For the text-containing cell, return its midpoint in [X, Y] coordinate format. 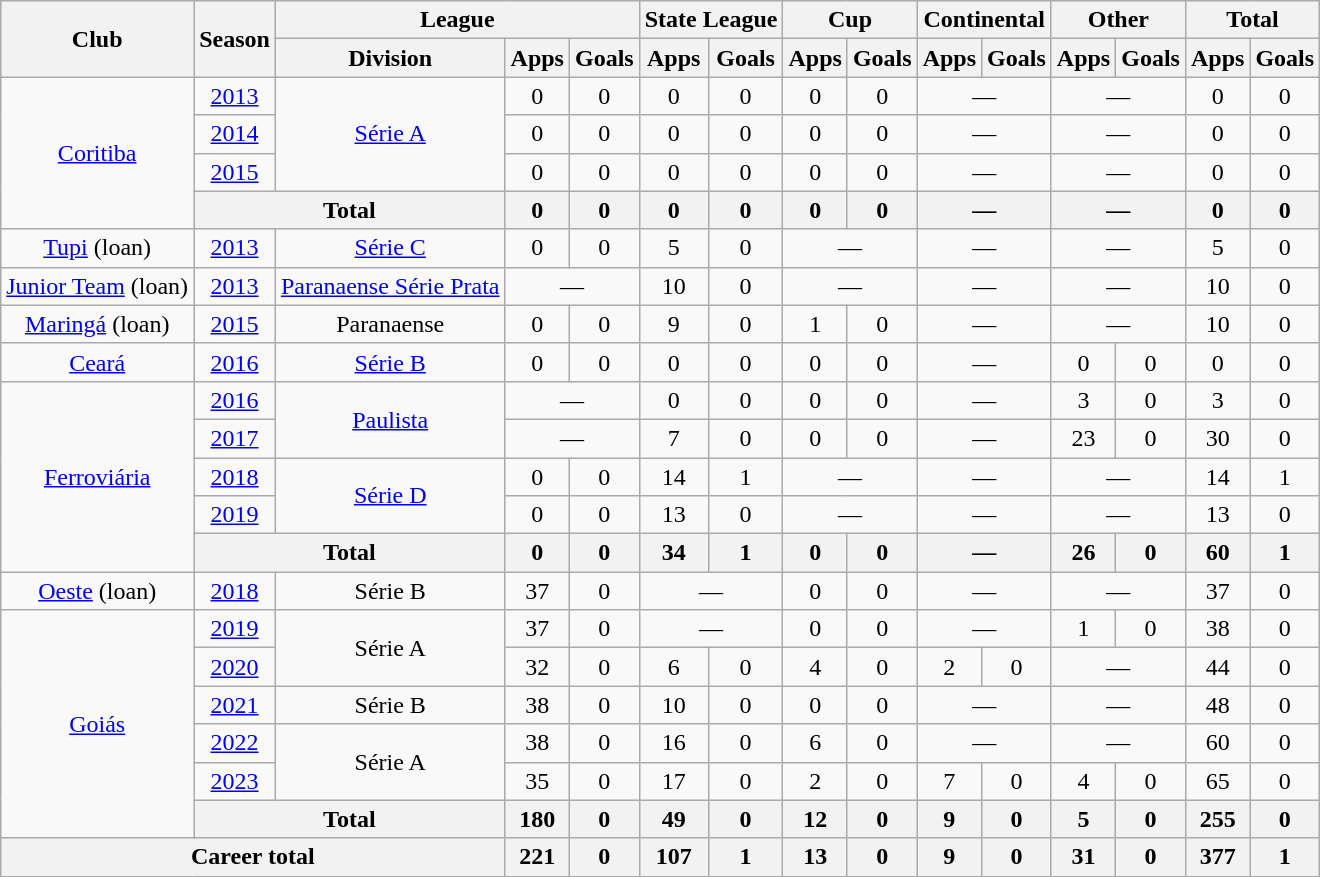
Cup [850, 20]
26 [1083, 553]
Career total [253, 857]
255 [1217, 819]
31 [1083, 857]
Ferroviária [98, 476]
107 [674, 857]
Paulista [390, 419]
Season [235, 39]
Ceará [98, 362]
65 [1217, 781]
16 [674, 743]
Continental [984, 20]
180 [537, 819]
Division [390, 58]
17 [674, 781]
Paranaense [390, 324]
2023 [235, 781]
23 [1083, 438]
Coritiba [98, 153]
Oeste (loan) [98, 591]
221 [537, 857]
34 [674, 553]
2021 [235, 705]
Maringá (loan) [98, 324]
44 [1217, 667]
48 [1217, 705]
32 [537, 667]
35 [537, 781]
League [457, 20]
2020 [235, 667]
Junior Team (loan) [98, 286]
Goiás [98, 724]
Tupi (loan) [98, 248]
Other [1118, 20]
2014 [235, 134]
Paranaense Série Prata [390, 286]
2022 [235, 743]
49 [674, 819]
12 [815, 819]
377 [1217, 857]
State League [711, 20]
Club [98, 39]
Série C [390, 248]
30 [1217, 438]
Série D [390, 496]
2017 [235, 438]
